For the text-containing cell, return its midpoint in [x, y] coordinate format. 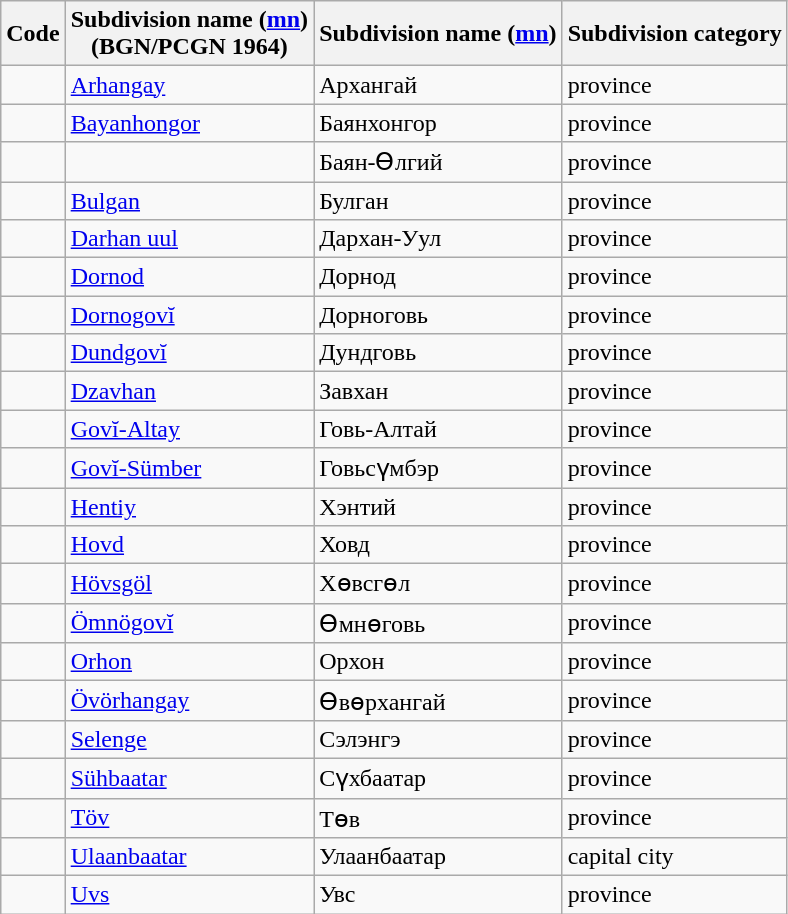
Orhon [189, 662]
Selenge [189, 739]
Дорноговь [438, 315]
Bayanhongor [189, 123]
Сэлэнгэ [438, 739]
Code [33, 34]
Arhangay [189, 85]
Булган [438, 201]
Дундговь [438, 353]
Говьсүмбэр [438, 468]
Dornod [189, 277]
Өмнөговь [438, 623]
Өвөрхангай [438, 701]
Баян-Өлгий [438, 162]
Орхон [438, 662]
Баянхонгор [438, 123]
Sühbaatar [189, 778]
Bulgan [189, 201]
Dzavhan [189, 391]
Дархан-Уул [438, 239]
Ховд [438, 545]
Hövsgöl [189, 584]
Hovd [189, 545]
Дорнод [438, 277]
Хөвсгөл [438, 584]
capital city [674, 857]
Dundgovĭ [189, 353]
Увс [438, 895]
Subdivision category [674, 34]
Subdivision name (mn) [438, 34]
Darhan uul [189, 239]
Govĭ-Altay [189, 429]
Завхан [438, 391]
Ulaanbaatar [189, 857]
Ömnögovĭ [189, 623]
Subdivision name (mn)(BGN/PCGN 1964) [189, 34]
Төв [438, 818]
Архангай [438, 85]
Töv [189, 818]
Сүхбаатар [438, 778]
Uvs [189, 895]
Улаанбаатар [438, 857]
Övörhangay [189, 701]
Говь-Алтай [438, 429]
Hentiy [189, 507]
Govĭ-Sümber [189, 468]
Хэнтий [438, 507]
Dornogovĭ [189, 315]
